Capture the cell that displays the provided text and extract its (x, y) central coordinate. 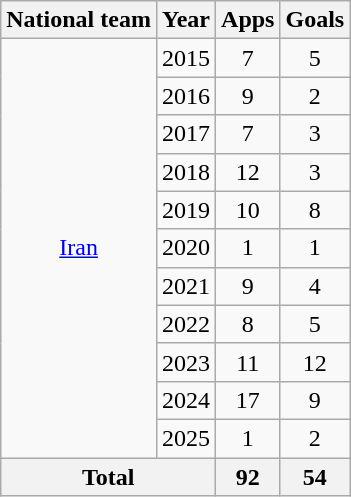
2017 (186, 134)
2024 (186, 400)
92 (248, 477)
2020 (186, 248)
Total (108, 477)
17 (248, 400)
2021 (186, 286)
Year (186, 20)
4 (315, 286)
Iran (79, 248)
2018 (186, 172)
2015 (186, 58)
2023 (186, 362)
10 (248, 210)
11 (248, 362)
Apps (248, 20)
2016 (186, 96)
2025 (186, 438)
National team (79, 20)
2022 (186, 324)
54 (315, 477)
Goals (315, 20)
2019 (186, 210)
